Output the [x, y] coordinate of the center of the cell containing the given text.  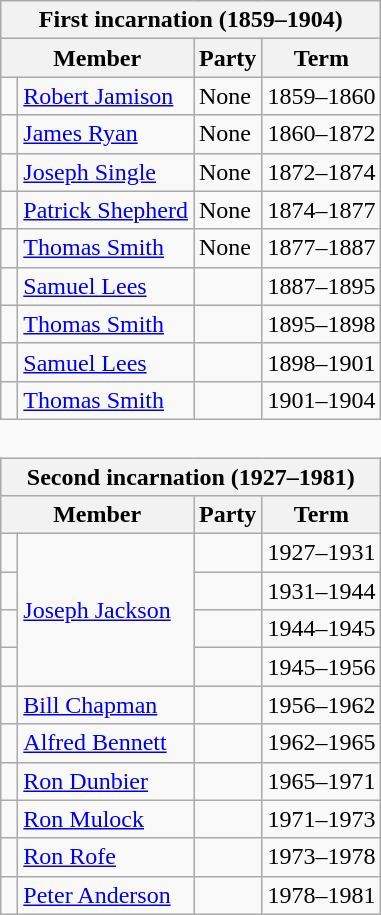
1877–1887 [322, 248]
Robert Jamison [106, 96]
Ron Dunbier [106, 781]
1860–1872 [322, 134]
1872–1874 [322, 172]
Joseph Jackson [106, 610]
Joseph Single [106, 172]
Bill Chapman [106, 705]
1895–1898 [322, 324]
Second incarnation (1927–1981) [191, 477]
Ron Mulock [106, 819]
First incarnation (1859–1904) [191, 20]
1956–1962 [322, 705]
James Ryan [106, 134]
Ron Rofe [106, 857]
1973–1978 [322, 857]
1874–1877 [322, 210]
1944–1945 [322, 629]
1901–1904 [322, 400]
1887–1895 [322, 286]
1962–1965 [322, 743]
1945–1956 [322, 667]
Peter Anderson [106, 895]
Alfred Bennett [106, 743]
1898–1901 [322, 362]
1965–1971 [322, 781]
1978–1981 [322, 895]
1931–1944 [322, 591]
1971–1973 [322, 819]
1927–1931 [322, 553]
1859–1860 [322, 96]
Patrick Shepherd [106, 210]
